Find where the given text appears and provide that cell's center as (X, Y) coordinate. 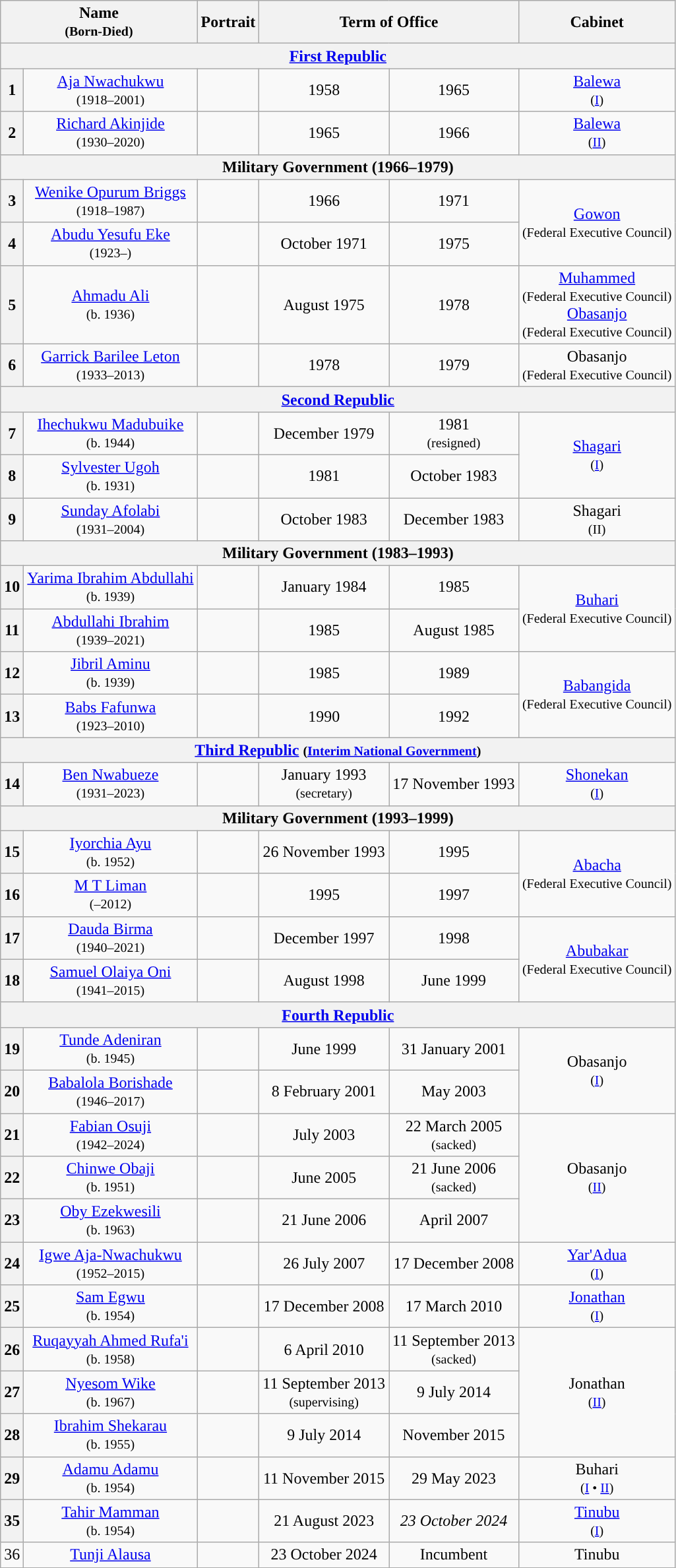
June 2005 (324, 1178)
35 (12, 1521)
Babs Fafunwa(1923–2010) (111, 716)
Sylvester Ugoh(b. 1931) (111, 476)
1989 (454, 673)
26 (12, 1350)
12 (12, 673)
August 1975 (324, 305)
October 1971 (324, 244)
December 1997 (324, 938)
9 (12, 518)
Gowon(Federal Executive Council) (597, 222)
December 1979 (324, 433)
16 (12, 894)
Name(Born-Died) (99, 22)
Aja Nwachukwu(1918–2001) (111, 90)
19 (12, 1049)
Fabian Osuji(1942–2024) (111, 1135)
15 (12, 852)
11 September 2013(sacked) (454, 1350)
Chinwe Obaji(b. 1951) (111, 1178)
Jonathan(II) (597, 1392)
1998 (454, 938)
22 (12, 1178)
First Republic (338, 56)
Buhari(Federal Executive Council) (597, 609)
29 (12, 1478)
Igwe Aja-Nwachukwu(1952–2015) (111, 1264)
Incumbent (454, 1555)
Balewa(I) (597, 90)
29 May 2023 (454, 1478)
Adamu Adamu(b. 1954) (111, 1478)
M T Liman(–2012) (111, 894)
Yar'Adua(I) (597, 1264)
Ibrahim Shekarau(b. 1955) (111, 1435)
Ruqayyah Ahmed Rufa'i(b. 1958) (111, 1350)
Jonathan(I) (597, 1306)
Tunji Alausa (111, 1555)
Second Republic (338, 399)
11 (12, 631)
Sunday Afolabi(1931–2004) (111, 518)
Nyesom Wike(b. 1967) (111, 1392)
Dauda Birma(1940–2021) (111, 938)
August 1998 (324, 980)
1958 (324, 90)
21 (12, 1135)
Military Government (1983–1993) (338, 553)
Tinubu(I) (597, 1521)
April 2007 (454, 1220)
4 (12, 244)
Abacha(Federal Executive Council) (597, 873)
23 (12, 1220)
Iyorchia Ayu(b. 1952) (111, 852)
Buhari(I • II) (597, 1478)
10 (12, 587)
Portrait (228, 22)
28 (12, 1435)
1979 (454, 365)
Obasanjo(Federal Executive Council) (597, 365)
Sam Egwu(b. 1954) (111, 1306)
Term of Office (389, 22)
36 (12, 1555)
Shonekan(I) (597, 784)
Samuel Olaiya Oni(1941–2015) (111, 980)
Fourth Republic (338, 1015)
1990 (324, 716)
Obasanjo(I) (597, 1070)
1 (12, 90)
Wenike Opurum Briggs(1918–1987) (111, 201)
11 September 2013(supervising) (324, 1392)
27 (12, 1392)
November 2015 (454, 1435)
Abubakar(Federal Executive Council) (597, 959)
1997 (454, 894)
May 2003 (454, 1091)
17 March 2010 (454, 1306)
Military Government (1993–1999) (338, 818)
Abdullahi Ibrahim(1939–2021) (111, 631)
Yarima Ibrahim Abdullahi(b. 1939) (111, 587)
Shagari(II) (597, 518)
Ahmadu Ali(b. 1936) (111, 305)
17 (12, 938)
18 (12, 980)
Babalola Borishade(1946–2017) (111, 1091)
8 (12, 476)
Shagari(I) (597, 455)
1971 (454, 201)
1992 (454, 716)
13 (12, 716)
Babangida(Federal Executive Council) (597, 695)
25 (12, 1306)
26 July 2007 (324, 1264)
17 November 1993 (454, 784)
Tahir Mamman(b. 1954) (111, 1521)
Abudu Yesufu Eke(1923–) (111, 244)
Jibril Aminu(b. 1939) (111, 673)
December 1983 (454, 518)
Obasanjo(II) (597, 1178)
3 (12, 201)
Garrick Barilee Leton(1933–2013) (111, 365)
Tinubu (597, 1555)
Ben Nwabueze(1931–2023) (111, 784)
1975 (454, 244)
August 1985 (454, 631)
5 (12, 305)
Cabinet (597, 22)
31 January 2001 (454, 1049)
24 (12, 1264)
22 March 2005(sacked) (454, 1135)
6 (12, 365)
1981(resigned) (454, 433)
Third Republic (Interim National Government) (338, 750)
21 June 2006(sacked) (454, 1178)
7 (12, 433)
2 (12, 133)
14 (12, 784)
20 (12, 1091)
Oby Ezekwesili(b. 1963) (111, 1220)
21 August 2023 (324, 1521)
1981 (324, 476)
Ihechukwu Madubuike(b. 1944) (111, 433)
Tunde Adeniran(b. 1945) (111, 1049)
Balewa(II) (597, 133)
Richard Akinjide(1930–2020) (111, 133)
8 February 2001 (324, 1091)
July 2003 (324, 1135)
Muhammed(Federal Executive Council)Obasanjo(Federal Executive Council) (597, 305)
January 1993(secretary) (324, 784)
January 1984 (324, 587)
11 November 2015 (324, 1478)
21 June 2006 (324, 1220)
6 April 2010 (324, 1350)
Military Government (1966–1979) (338, 167)
26 November 1993 (324, 852)
